Search for the cell housing the specified text and yield its (X, Y) center coordinate. 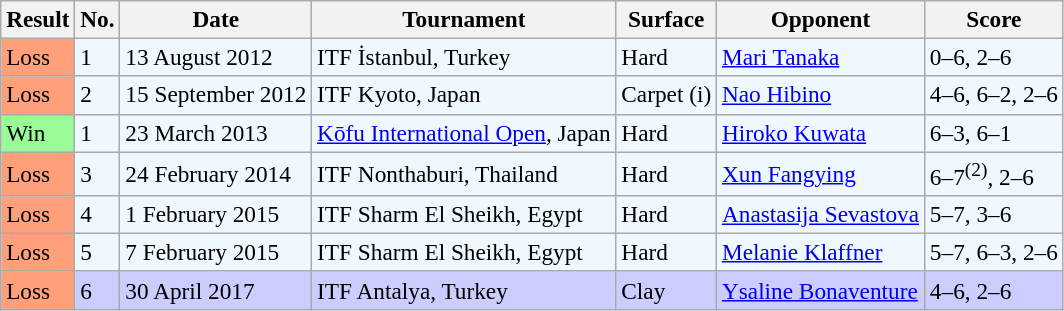
1 February 2015 (216, 214)
Hiroko Kuwata (821, 133)
Score (994, 19)
3 (98, 173)
6–3, 6–1 (994, 133)
5 (98, 252)
ITF Antalya, Turkey (464, 290)
Opponent (821, 19)
No. (98, 19)
Result (38, 19)
6 (98, 290)
ITF Nonthaburi, Thailand (464, 173)
2 (98, 95)
5–7, 3–6 (994, 214)
Carpet (i) (666, 95)
24 February 2014 (216, 173)
Ysaline Bonaventure (821, 290)
Xun Fangying (821, 173)
23 March 2013 (216, 133)
13 August 2012 (216, 57)
7 February 2015 (216, 252)
0–6, 2–6 (994, 57)
Clay (666, 290)
Kōfu International Open, Japan (464, 133)
Win (38, 133)
15 September 2012 (216, 95)
4–6, 2–6 (994, 290)
4–6, 6–2, 2–6 (994, 95)
Surface (666, 19)
Tournament (464, 19)
Date (216, 19)
6–7(2), 2–6 (994, 173)
4 (98, 214)
ITF İstanbul, Turkey (464, 57)
Anastasija Sevastova (821, 214)
Melanie Klaffner (821, 252)
30 April 2017 (216, 290)
Mari Tanaka (821, 57)
5–7, 6–3, 2–6 (994, 252)
ITF Kyoto, Japan (464, 95)
Nao Hibino (821, 95)
